For the text-containing cell, return its midpoint in (X, Y) coordinate format. 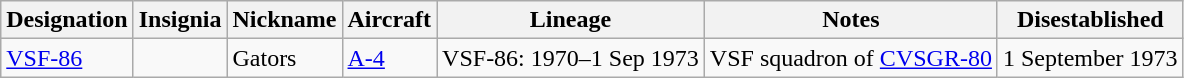
Gators (284, 58)
Aircraft (390, 20)
Notes (850, 20)
VSF-86 (67, 58)
VSF squadron of CVSGR-80 (850, 58)
Lineage (571, 20)
1 September 1973 (1090, 58)
Designation (67, 20)
VSF-86: 1970–1 Sep 1973 (571, 58)
Disestablished (1090, 20)
A-4 (390, 58)
Nickname (284, 20)
Insignia (180, 20)
